Return the [x, y] coordinate for the center point of the cell that contains the specified text.  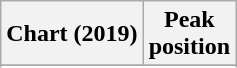
Peakposition [189, 34]
Chart (2019) [72, 34]
